For the text-containing cell, return its midpoint in (x, y) coordinate format. 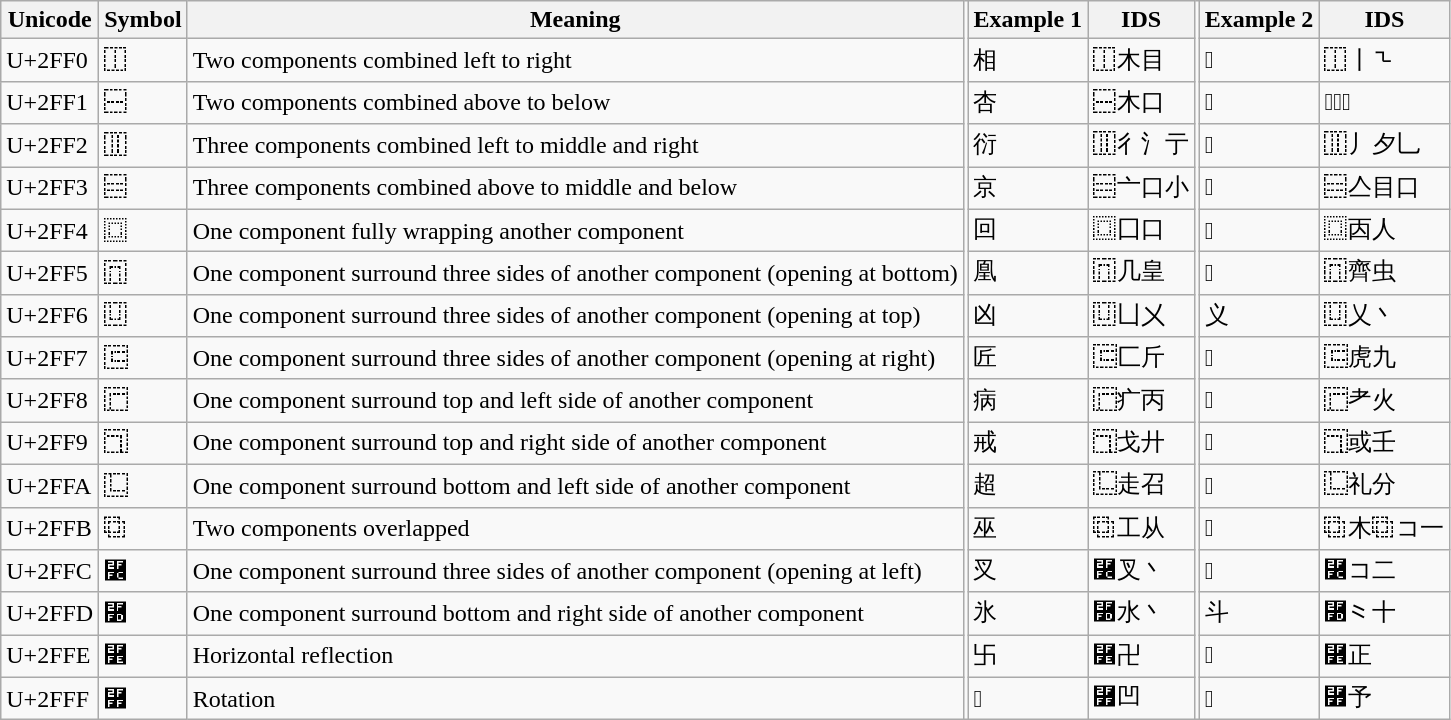
巫 (1028, 528)
⿾ (143, 656)
Rotation (575, 698)
𣏃 (1259, 528)
⿾卍 (1142, 656)
U+2FF1 (50, 102)
⿹ (143, 444)
⿲ (143, 146)
⿽水丶 (1142, 614)
Three components combined above to middle and below (575, 188)
𧓉 (1259, 274)
⿿ (143, 698)
U+2FF7 (50, 358)
One component fully wrapping another component (575, 230)
超 (1028, 486)
U+2FF3 (50, 188)
⿵齊虫 (1384, 274)
⿱ (143, 102)
⿼叉丶 (1142, 572)
⿳ (143, 188)
Example 2 (1259, 20)
Symbol (143, 20)
𠁢 (1259, 60)
One component surround bottom and right side of another component (575, 614)
⿹戈廾 (1142, 444)
回 (1028, 230)
⿸疒丙 (1142, 400)
Meaning (575, 20)
病 (1028, 400)
Two components combined left to right (575, 60)
One component surround three sides of another component (opening at right) (575, 358)
One component surround top and left side of another component (575, 400)
⿰木目 (1142, 60)
𢧌 (1259, 444)
⿶乂丶 (1384, 316)
⿴㐁人 (1384, 230)
相 (1028, 60)
⿼ (143, 572)
⿸耂火 (1384, 400)
⿲彳氵亍 (1142, 146)
𠄔 (1259, 698)
⿸ (143, 400)
⿷匚斤 (1142, 358)
Unicode (50, 20)
U+2FF2 (50, 146)
凰 (1028, 274)
U+2FFF (50, 698)
⿴囗口 (1142, 230)
U+2FFB (50, 528)
⿿予 (1384, 698)
⿻工从 (1142, 528)
⿺礼分 (1384, 486)
㕚 (1028, 572)
U+2FFC (50, 572)
匠 (1028, 358)
One component surround three sides of another component (opening at bottom) (575, 274)
⿰丨㇍ (1384, 60)
⿱𠂊丶 (1384, 102)
⿽ (143, 614)
⿻木⿻コ一 (1384, 528)
𠂗 (1259, 146)
⿽⺀十 (1384, 614)
⿵几皇 (1142, 274)
U+2FF0 (50, 60)
杏 (1028, 102)
One component surround three sides of another component (opening at top) (575, 316)
Horizontal reflection (575, 656)
⿼コ二 (1384, 572)
⿱木口 (1142, 102)
⿹或壬 (1384, 444)
𠋑 (1259, 188)
One component surround three sides of another component (opening at left) (575, 572)
卐 (1028, 656)
𠕄 (1028, 698)
𧆬 (1259, 358)
U+2FFD (50, 614)
One component surround bottom and left side of another component (575, 486)
⿷虎九 (1384, 358)
⿶凵㐅 (1142, 316)
衍 (1028, 146)
U+2FF9 (50, 444)
𥘶 (1259, 486)
Two components overlapped (575, 528)
⿺走召 (1142, 486)
Example 1 (1028, 20)
One component surround top and right side of another component (575, 444)
斗 (1259, 614)
𠚤 (1259, 102)
⿾正 (1384, 656)
⿰ (143, 60)
U+2FF4 (50, 230)
𣥄 (1259, 656)
U+2FF5 (50, 274)
⿻ (143, 528)
U+2FFA (50, 486)
⿳亠口小 (1142, 188)
京 (1028, 188)
氷 (1028, 614)
⿿凹 (1142, 698)
⿷ (143, 358)
⿴ (143, 230)
戒 (1028, 444)
𠀬 (1259, 230)
U+2FF8 (50, 400)
Three components combined left to middle and right (575, 146)
义 (1259, 316)
𤆯 (1259, 400)
𬺹 (1259, 572)
⿲丿夕乚 (1384, 146)
U+2FF6 (50, 316)
⿳亼目口 (1384, 188)
Two components combined above to below (575, 102)
U+2FFE (50, 656)
凶 (1028, 316)
⿵ (143, 274)
⿶ (143, 316)
⿺ (143, 486)
